Provide the [X, Y] coordinate of the cell's center where the given text is located.  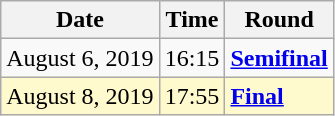
Final [279, 96]
Round [279, 20]
Semifinal [279, 58]
16:15 [192, 58]
Time [192, 20]
August 6, 2019 [80, 58]
17:55 [192, 96]
August 8, 2019 [80, 96]
Date [80, 20]
